Determine the [X, Y] coordinate at the center of the cell enclosing the given text.  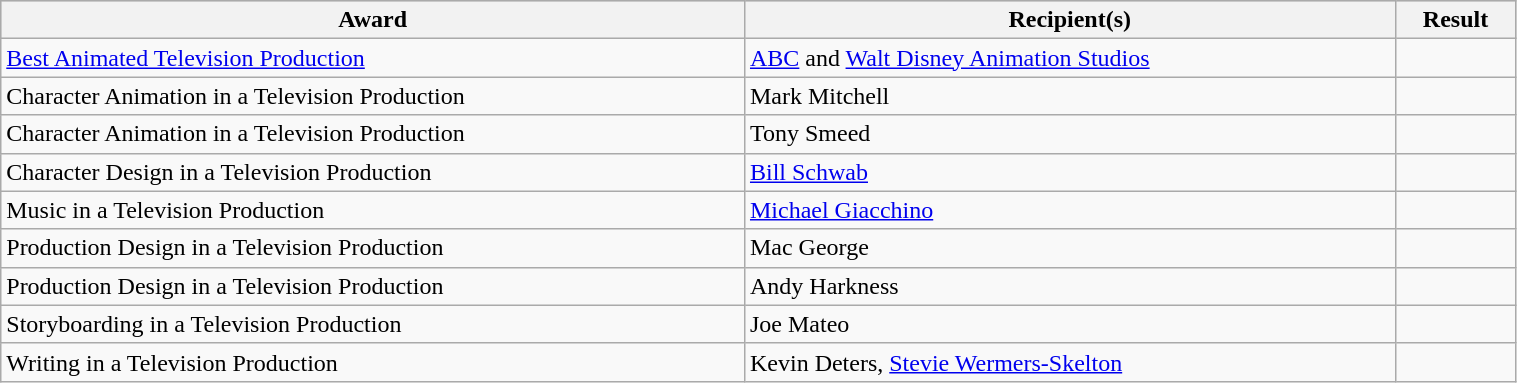
Tony Smeed [1070, 134]
Music in a Television Production [373, 210]
Recipient(s) [1070, 20]
Writing in a Television Production [373, 362]
Kevin Deters, Stevie Wermers-Skelton [1070, 362]
ABC and Walt Disney Animation Studios [1070, 58]
Character Design in a Television Production [373, 172]
Best Animated Television Production [373, 58]
Storyboarding in a Television Production [373, 324]
Joe Mateo [1070, 324]
Award [373, 20]
Mark Mitchell [1070, 96]
Bill Schwab [1070, 172]
Mac George [1070, 248]
Michael Giacchino [1070, 210]
Andy Harkness [1070, 286]
Result [1456, 20]
